Determine the (x, y) coordinate at the center of the cell enclosing the given text.  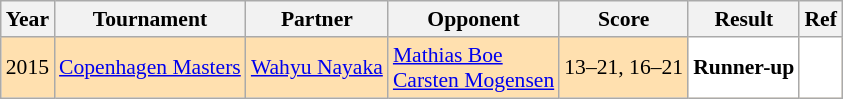
2015 (28, 68)
Score (624, 19)
Wahyu Nayaka (317, 68)
Partner (317, 19)
Copenhagen Masters (150, 68)
Tournament (150, 19)
Year (28, 19)
Result (744, 19)
Mathias Boe Carsten Mogensen (474, 68)
Runner-up (744, 68)
13–21, 16–21 (624, 68)
Ref (820, 19)
Opponent (474, 19)
